Search for the cell housing the specified text and yield its (x, y) center coordinate. 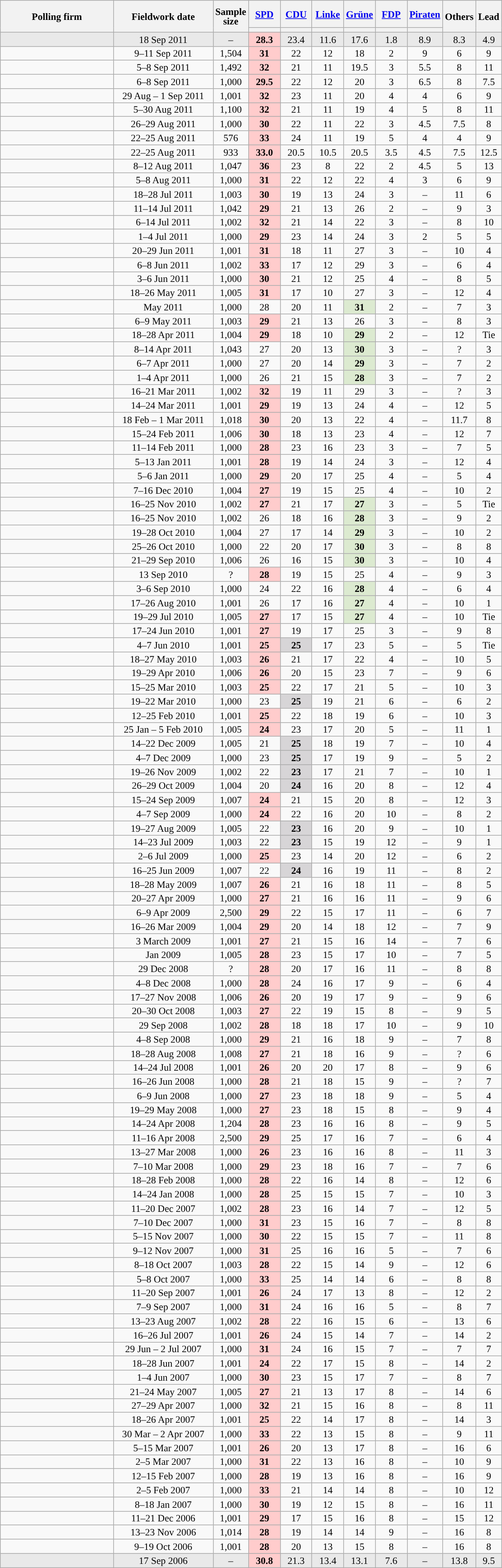
8–12 Aug 2011 (163, 166)
20–30 Oct 2008 (163, 1011)
9–12 Nov 2007 (163, 1251)
12–15 Feb 2007 (163, 1476)
12.5 (488, 152)
Polling firm (57, 16)
1–4 Apr 2011 (163, 377)
14–22 Dec 2009 (163, 744)
6.5 (425, 81)
Linke (328, 14)
19–26 Nov 2009 (163, 772)
1,014 (231, 1532)
29 Dec 2008 (163, 969)
4–7 Jun 2010 (163, 645)
19–28 Oct 2010 (163, 532)
3.5 (391, 152)
9–19 Oct 2006 (163, 1547)
18–28 May 2009 (163, 884)
19–29 Jul 2010 (163, 616)
1.8 (391, 39)
8.3 (459, 39)
19–29 Apr 2010 (163, 673)
6–8 Jun 2011 (163, 264)
27–29 Apr 2007 (163, 1406)
15–24 Feb 2011 (163, 434)
16–25 Jun 2009 (163, 871)
18–28 Apr 2011 (163, 335)
1,504 (231, 53)
26–29 Aug 2011 (163, 124)
17–27 Nov 2008 (163, 997)
29.5 (264, 81)
4–8 Sep 2008 (163, 1039)
16–26 Jun 2008 (163, 1082)
21–24 May 2007 (163, 1391)
11–16 Apr 2008 (163, 1138)
Others (459, 16)
11–20 Dec 2007 (163, 1208)
4.9 (488, 39)
Samplesize (231, 16)
SPD (264, 14)
10.5 (328, 152)
3 March 2009 (163, 940)
15–25 Mar 2010 (163, 687)
18–28 Feb 2008 (163, 1180)
30 Mar – 2 Apr 2007 (163, 1434)
2–6 Jul 2009 (163, 856)
11–20 Sep 2007 (163, 1292)
4–7 Dec 2009 (163, 758)
17–24 Jun 2010 (163, 631)
FDP (391, 14)
7–10 Mar 2008 (163, 1166)
2–5 Feb 2007 (163, 1490)
18–28 Jun 2007 (163, 1363)
30.8 (264, 1560)
1,492 (231, 68)
11–14 Feb 2011 (163, 448)
7–9 Sep 2007 (163, 1307)
CDU (296, 14)
6–9 May 2011 (163, 321)
1,042 (231, 208)
14–24 Jul 2008 (163, 1067)
18 Feb – 1 Mar 2011 (163, 420)
21–29 Sep 2010 (163, 560)
21.3 (296, 1560)
May 2011 (163, 307)
12–25 Feb 2010 (163, 715)
29 Sep 2008 (163, 1025)
6–7 Apr 2011 (163, 363)
11–21 Dec 2006 (163, 1518)
5–30 Aug 2011 (163, 110)
16–26 Jul 2007 (163, 1335)
6–9 Apr 2009 (163, 912)
11.6 (328, 39)
18–26 Apr 2007 (163, 1420)
17–26 Aug 2010 (163, 603)
5–15 Nov 2007 (163, 1236)
9.5 (488, 1560)
3–6 Jun 2011 (163, 279)
3–6 Sep 2010 (163, 588)
29 Aug – 1 Sep 2011 (163, 96)
1,008 (231, 1053)
19–29 May 2008 (163, 1110)
16–26 Mar 2009 (163, 927)
8–14 Apr 2011 (163, 349)
1,043 (231, 349)
26–29 Oct 2009 (163, 786)
29 Jun – 2 Jul 2007 (163, 1349)
19–27 Aug 2009 (163, 828)
7–16 Dec 2010 (163, 490)
1–4 Jul 2011 (163, 236)
5–6 Jan 2011 (163, 476)
4–7 Sep 2009 (163, 814)
Jan 2009 (163, 955)
8–18 Jan 2007 (163, 1504)
5–8 Aug 2011 (163, 180)
13–23 Nov 2006 (163, 1532)
19.5 (360, 68)
8.9 (425, 39)
14–24 Jan 2008 (163, 1195)
Fieldwork date (163, 16)
1,204 (231, 1124)
25 Jan – 5 Feb 2010 (163, 729)
13.8 (459, 1560)
1,047 (231, 166)
Piraten (425, 14)
6–9 Jun 2008 (163, 1096)
1,100 (231, 110)
25–26 Oct 2010 (163, 547)
2–5 Mar 2007 (163, 1462)
5.5 (425, 68)
933 (231, 152)
36 (264, 166)
18–28 Aug 2008 (163, 1053)
23.4 (296, 39)
13 Sep 2010 (163, 575)
8–18 Oct 2007 (163, 1264)
16–21 Mar 2011 (163, 391)
13–23 Aug 2007 (163, 1321)
17.6 (360, 39)
4–8 Dec 2008 (163, 983)
18 Sep 2011 (163, 39)
20–29 Jun 2011 (163, 251)
18–28 Jul 2011 (163, 195)
19–22 Mar 2010 (163, 701)
5–8 Sep 2011 (163, 68)
13.4 (328, 1560)
7.6 (391, 1560)
11–14 Jul 2011 (163, 208)
28.3 (264, 39)
18–26 May 2011 (163, 293)
14–23 Jul 2009 (163, 842)
Grüne (360, 14)
14–24 Apr 2008 (163, 1124)
6–8 Sep 2011 (163, 81)
17 Sep 2006 (163, 1560)
576 (231, 138)
13.1 (360, 1560)
1,018 (231, 420)
15–24 Sep 2009 (163, 800)
13–27 Mar 2008 (163, 1152)
6–14 Jul 2011 (163, 223)
7–10 Dec 2007 (163, 1223)
20–27 Apr 2009 (163, 899)
5–15 Mar 2007 (163, 1448)
5–8 Oct 2007 (163, 1279)
Lead (488, 16)
11.7 (459, 420)
1–4 Jun 2007 (163, 1377)
5–13 Jan 2011 (163, 462)
18–27 May 2010 (163, 659)
33.0 (264, 152)
9–11 Sep 2011 (163, 53)
14–24 Mar 2011 (163, 405)
